Determine the (x, y) coordinate at the center of the cell enclosing the given text.  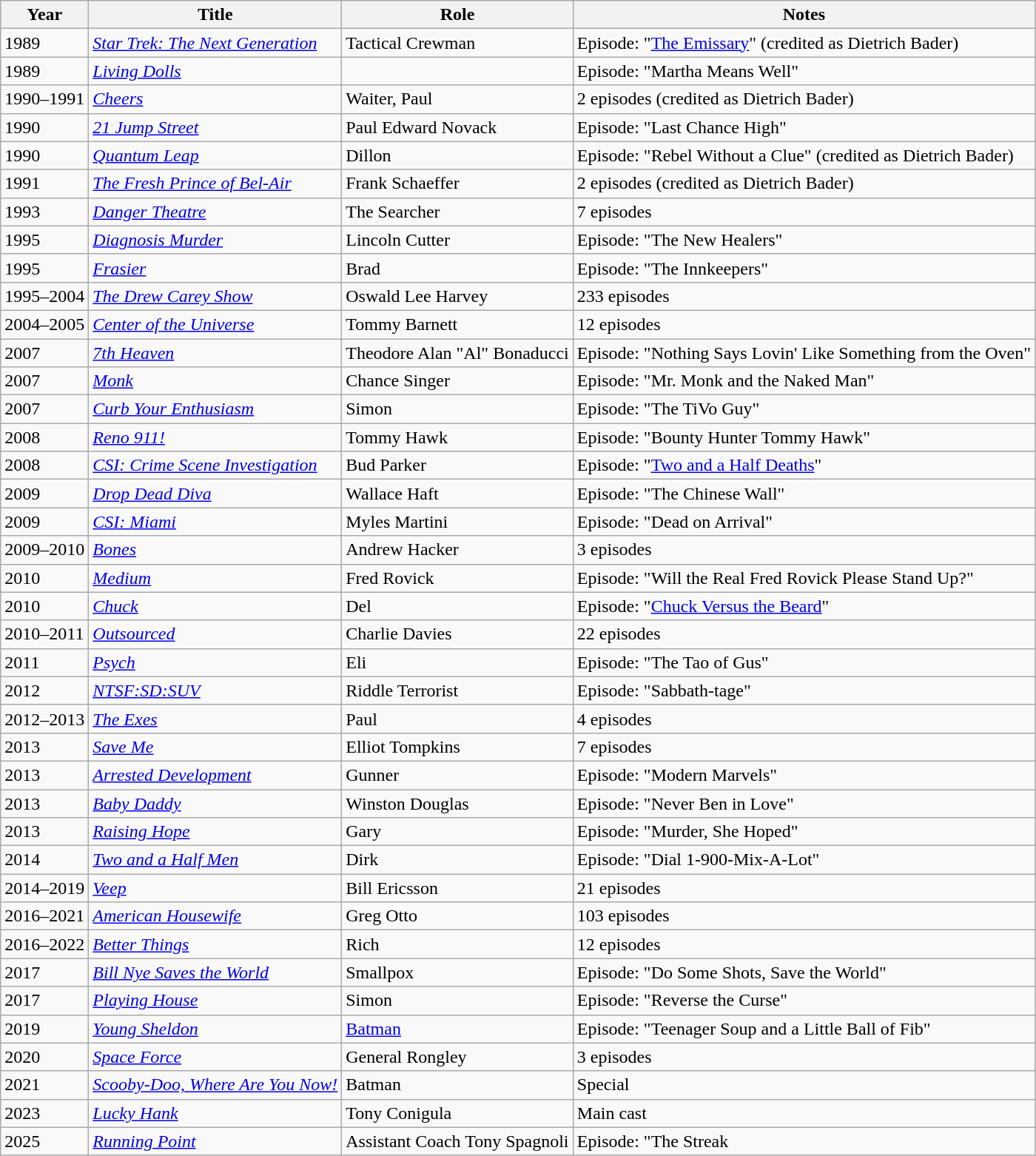
Quantum Leap (215, 155)
Frasier (215, 268)
Psych (215, 662)
Outsourced (215, 634)
4 episodes (804, 719)
Episode: "Modern Marvels" (804, 775)
2016–2022 (44, 944)
Curb Your Enthusiasm (215, 409)
2004–2005 (44, 324)
2009–2010 (44, 550)
2012–2013 (44, 719)
Episode: "Never Ben in Love" (804, 803)
Bill Nye Saves the World (215, 972)
Episode: "Martha Means Well" (804, 71)
Tony Conigula (457, 1113)
Eli (457, 662)
Two and a Half Men (215, 860)
The Fresh Prince of Bel-Air (215, 184)
Monk (215, 381)
Year (44, 15)
Lucky Hank (215, 1113)
Andrew Hacker (457, 550)
Episode: "The TiVo Guy" (804, 409)
Young Sheldon (215, 1029)
CSI: Crime Scene Investigation (215, 466)
2012 (44, 690)
Living Dolls (215, 71)
Title (215, 15)
Episode: "The Streak (804, 1141)
Veep (215, 888)
2019 (44, 1029)
Myles Martini (457, 522)
NTSF:SD:SUV (215, 690)
Special (804, 1085)
Episode: "Two and a Half Deaths" (804, 466)
Reno 911! (215, 437)
1993 (44, 212)
Main cast (804, 1113)
Tommy Barnett (457, 324)
2023 (44, 1113)
1995–2004 (44, 296)
Lincoln Cutter (457, 240)
Smallpox (457, 972)
Episode: "The Chinese Wall" (804, 494)
2011 (44, 662)
Baby Daddy (215, 803)
General Rongley (457, 1057)
Winston Douglas (457, 803)
Oswald Lee Harvey (457, 296)
Running Point (215, 1141)
2020 (44, 1057)
Episode: "Dead on Arrival" (804, 522)
Tommy Hawk (457, 437)
Chance Singer (457, 381)
1991 (44, 184)
Episode: "Murder, She Hoped" (804, 832)
233 episodes (804, 296)
Episode: "Mr. Monk and the Naked Man" (804, 381)
Chuck (215, 606)
Charlie Davies (457, 634)
Brad (457, 268)
Medium (215, 578)
Notes (804, 15)
Star Trek: The Next Generation (215, 43)
Tactical Crewman (457, 43)
Episode: "Teenager Soup and a Little Ball of Fib" (804, 1029)
Cheers (215, 99)
Episode: "The Innkeepers" (804, 268)
2014–2019 (44, 888)
The Exes (215, 719)
Episode: "Bounty Hunter Tommy Hawk" (804, 437)
Scooby-Doo, Where Are You Now! (215, 1085)
Frank Schaeffer (457, 184)
Danger Theatre (215, 212)
Assistant Coach Tony Spagnoli (457, 1141)
Dillon (457, 155)
Episode: "Sabbath-tage" (804, 690)
Dirk (457, 860)
Drop Dead Diva (215, 494)
2016–2021 (44, 916)
Riddle Terrorist (457, 690)
1990–1991 (44, 99)
Episode: "The Tao of Gus" (804, 662)
2025 (44, 1141)
Bud Parker (457, 466)
21 episodes (804, 888)
Episode: "Dial 1-900-Mix-A-Lot" (804, 860)
2014 (44, 860)
103 episodes (804, 916)
Wallace Haft (457, 494)
Gary (457, 832)
Paul (457, 719)
Bill Ericsson (457, 888)
7th Heaven (215, 353)
Bones (215, 550)
Raising Hope (215, 832)
Episode: "Will the Real Fred Rovick Please Stand Up?" (804, 578)
Episode: "Reverse the Curse" (804, 1001)
2021 (44, 1085)
Greg Otto (457, 916)
Episode: "The Emissary" (credited as Dietrich Bader) (804, 43)
22 episodes (804, 634)
Diagnosis Murder (215, 240)
The Searcher (457, 212)
Rich (457, 944)
Better Things (215, 944)
Theodore Alan "Al" Bonaducci (457, 353)
Role (457, 15)
21 Jump Street (215, 127)
Space Force (215, 1057)
Center of the Universe (215, 324)
Arrested Development (215, 775)
Episode: "Rebel Without a Clue" (credited as Dietrich Bader) (804, 155)
Waiter, Paul (457, 99)
2010–2011 (44, 634)
Episode: "Nothing Says Lovin' Like Something from the Oven" (804, 353)
Del (457, 606)
Elliot Tompkins (457, 747)
Playing House (215, 1001)
CSI: Miami (215, 522)
The Drew Carey Show (215, 296)
Episode: "Chuck Versus the Beard" (804, 606)
Episode: "Last Chance High" (804, 127)
Save Me (215, 747)
Fred Rovick (457, 578)
Episode: "Do Some Shots, Save the World" (804, 972)
Gunner (457, 775)
American Housewife (215, 916)
Episode: "The New Healers" (804, 240)
Paul Edward Novack (457, 127)
